Provide the [X, Y] coordinate of the cell's center where the given text is located.  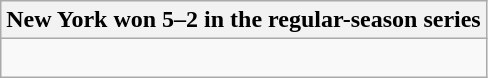
New York won 5–2 in the regular-season series [244, 20]
